Return the (X, Y) coordinate for the center point of the cell that contains the specified text.  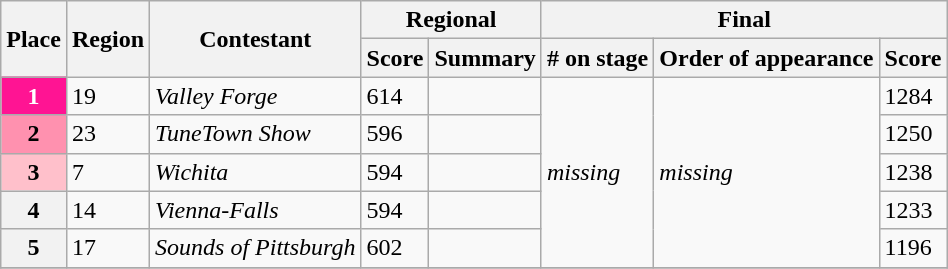
Summary (485, 58)
Vienna-Falls (256, 210)
17 (108, 248)
596 (395, 134)
Region (108, 39)
23 (108, 134)
# on stage (597, 58)
14 (108, 210)
Wichita (256, 172)
602 (395, 248)
5 (34, 248)
19 (108, 96)
Contestant (256, 39)
2 (34, 134)
1284 (913, 96)
Valley Forge (256, 96)
7 (108, 172)
Place (34, 39)
1233 (913, 210)
1 (34, 96)
Regional (451, 20)
Sounds of Pittsburgh (256, 248)
Final (744, 20)
1250 (913, 134)
1196 (913, 248)
TuneTown Show (256, 134)
1238 (913, 172)
4 (34, 210)
614 (395, 96)
3 (34, 172)
Order of appearance (766, 58)
